Output the (X, Y) coordinate of the center of the cell containing the given text.  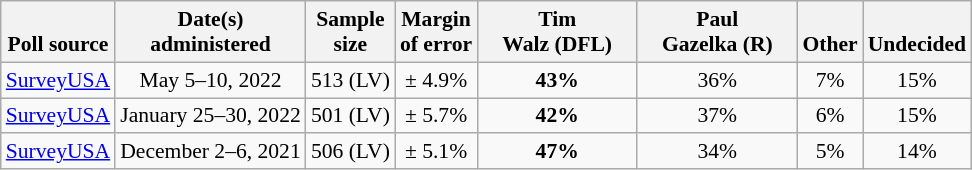
36% (717, 80)
7% (830, 80)
TimWalz (DFL) (557, 32)
47% (557, 152)
Date(s)administered (210, 32)
± 4.9% (436, 80)
PaulGazelka (R) (717, 32)
± 5.1% (436, 152)
Undecided (917, 32)
6% (830, 116)
43% (557, 80)
Marginof error (436, 32)
42% (557, 116)
37% (717, 116)
14% (917, 152)
January 25–30, 2022 (210, 116)
513 (LV) (350, 80)
506 (LV) (350, 152)
Poll source (58, 32)
December 2–6, 2021 (210, 152)
Other (830, 32)
± 5.7% (436, 116)
34% (717, 152)
Samplesize (350, 32)
501 (LV) (350, 116)
May 5–10, 2022 (210, 80)
5% (830, 152)
